Scan for the cell matching the given text and deliver its (x, y) coordinate at center. 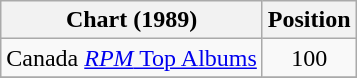
100 (309, 58)
Canada RPM Top Albums (132, 58)
Chart (1989) (132, 20)
Position (309, 20)
